Return the (x, y) coordinate for the center point of the cell that contains the specified text.  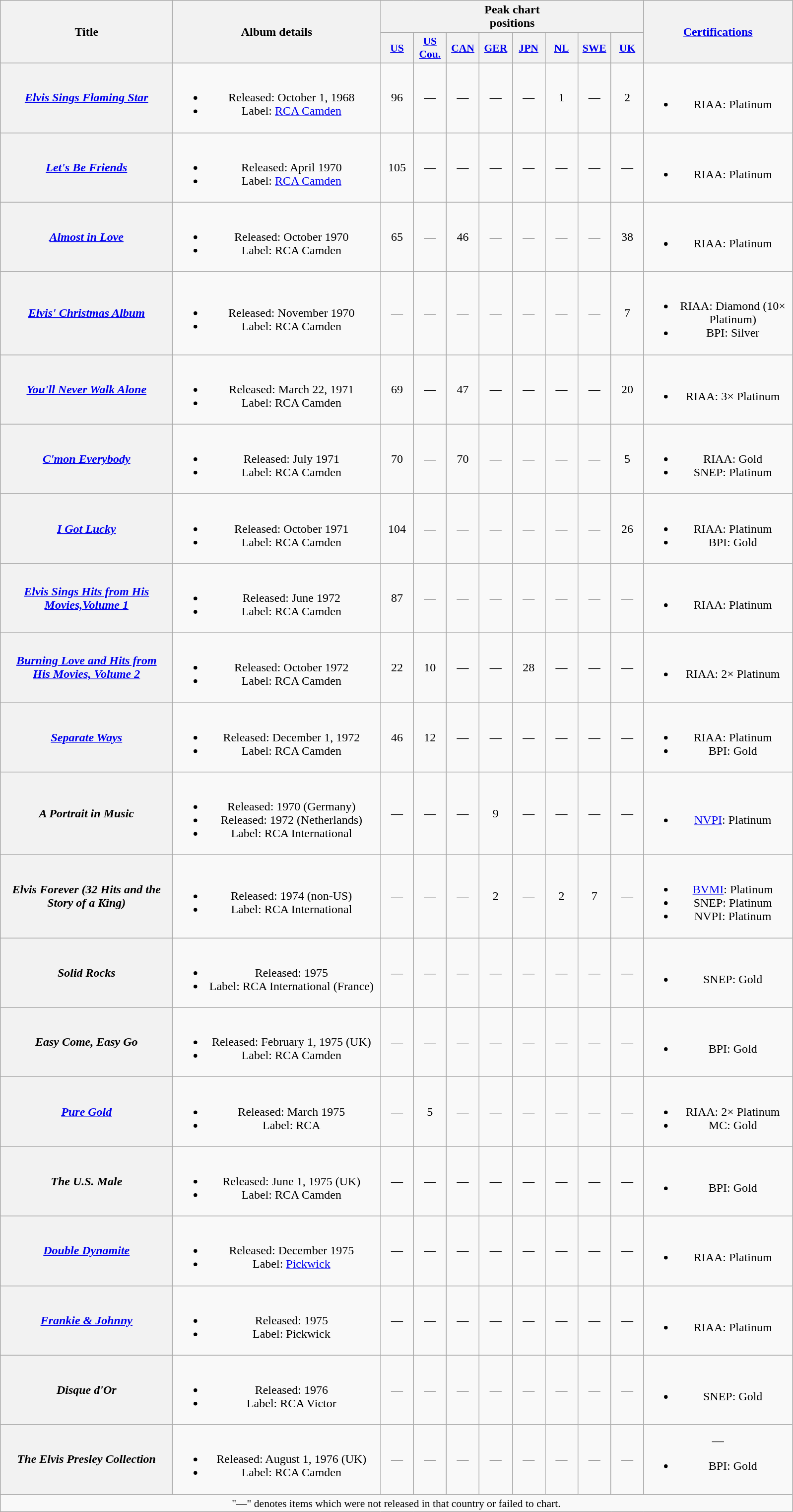
Title (86, 32)
RIAA: 3× Platinum (718, 389)
Released: October 1970Label: RCA Camden (277, 237)
Released: 1975Label: RCA International (France) (277, 973)
CAN (463, 48)
The U.S. Male (86, 1181)
104 (397, 528)
NVPI: Platinum (718, 813)
69 (397, 389)
JPN (529, 48)
65 (397, 237)
Frankie & Johnny (86, 1320)
US (397, 48)
You'll Never Walk Alone (86, 389)
28 (529, 667)
Released: October 1971Label: RCA Camden (277, 528)
Double Dynamite (86, 1251)
22 (397, 667)
9 (496, 813)
Burning Love and Hits from His Movies, Volume 2 (86, 667)
Released: October 1, 1968Label: RCA Camden (277, 98)
Separate Ways (86, 737)
Easy Come, Easy Go (86, 1042)
Released: December 1, 1972Label: RCA Camden (277, 737)
87 (397, 598)
Released: March 1975Label: RCA (277, 1112)
The Elvis Presley Collection (86, 1459)
47 (463, 389)
Pure Gold (86, 1112)
Elvis' Christmas Album (86, 313)
RIAA: 2× Platinum (718, 667)
26 (627, 528)
105 (397, 167)
Released: 1974 (non-US)Label: RCA International (277, 897)
Released: July 1971Label: RCA Camden (277, 459)
Released: March 22, 1971Label: RCA Camden (277, 389)
38 (627, 237)
Released: August 1, 1976 (UK)Label: RCA Camden (277, 1459)
20 (627, 389)
BVMI: PlatinumSNEP: PlatinumNVPI: Platinum (718, 897)
I Got Lucky (86, 528)
UK (627, 48)
Album details (277, 32)
Released: 1970 (Germany)Released: 1972 (Netherlands)Label: RCA International (277, 813)
RIAA: GoldSNEP: Platinum (718, 459)
Released: 1975Label: Pickwick (277, 1320)
NL (561, 48)
—BPI: Gold (718, 1459)
12 (430, 737)
Disque d'Or (86, 1390)
Solid Rocks (86, 973)
Released: 1976Label: RCA Victor (277, 1390)
SWE (595, 48)
Released: February 1, 1975 (UK)Label: RCA Camden (277, 1042)
Let's Be Friends (86, 167)
Almost in Love (86, 237)
"—" denotes items which were not released in that country or failed to chart. (396, 1503)
10 (430, 667)
Released: October 1972Label: RCA Camden (277, 667)
Certifications (718, 32)
Released: April 1970Label: RCA Camden (277, 167)
RIAA: Diamond (10× Platinum)BPI: Silver (718, 313)
Released: November 1970Label: RCA Camden (277, 313)
Released: December 1975Label: Pickwick (277, 1251)
Elvis Sings Flaming Star (86, 98)
C'mon Everybody (86, 459)
Peak chartpositions (512, 17)
Released: June 1972Label: RCA Camden (277, 598)
US Cou. (430, 48)
Released: June 1, 1975 (UK)Label: RCA Camden (277, 1181)
A Portrait in Music (86, 813)
1 (561, 98)
RIAA: 2× PlatinumMC: Gold (718, 1112)
Elvis Sings Hits from His Movies,Volume 1 (86, 598)
Elvis Forever (32 Hits and the Story of a King) (86, 897)
96 (397, 98)
GER (496, 48)
